Return [X, Y] of the center of cell containing provided text 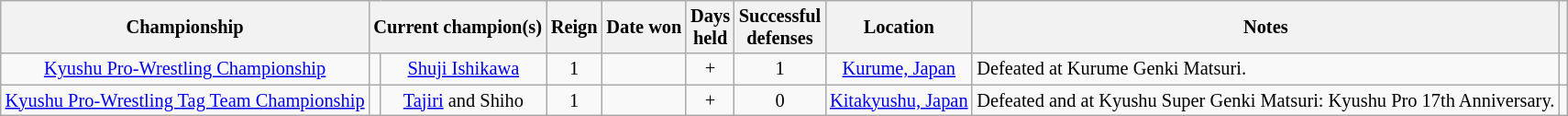
Tajiri and Shiho [464, 100]
Defeated at Kurume Genki Matsuri. [1265, 69]
Kitakyushu, Japan [899, 100]
Kyushu Pro-Wrestling Championship [185, 69]
Location [899, 27]
Shuji Ishikawa [464, 69]
Kyushu Pro-Wrestling Tag Team Championship [185, 100]
Defeated and at Kyushu Super Genki Matsuri: Kyushu Pro 17th Anniversary. [1265, 100]
Date won [644, 27]
Current champion(s) [457, 27]
Kurume, Japan [899, 69]
Reign [574, 27]
Championship [185, 27]
Successfuldefenses [779, 27]
0 [779, 100]
Notes [1265, 27]
Daysheld [710, 27]
